Provide the [x, y] coordinate of the cell's center where the given text is located.  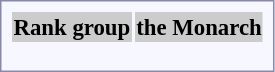
the Monarch [200, 27]
Rank group [72, 27]
